Search for the cell housing the specified text and yield its (X, Y) center coordinate. 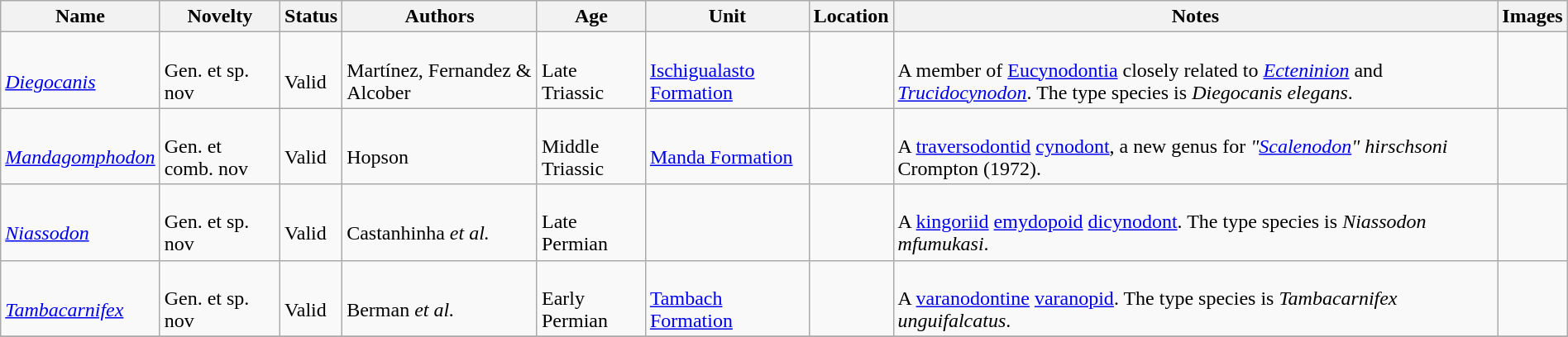
Images (1532, 17)
Martínez, Fernandez & Alcober (440, 70)
A member of Eucynodontia closely related to Ecteninion and Trucidocynodon. The type species is Diegocanis elegans. (1196, 70)
A varanodontine varanopid. The type species is Tambacarnifex unguifalcatus. (1196, 298)
Niassodon (80, 222)
Authors (440, 17)
Late Permian (590, 222)
Ischigualasto Formation (727, 70)
Status (311, 17)
A kingoriid emydopoid dicynodont. The type species is Niassodon mfumukasi. (1196, 222)
Location (851, 17)
Notes (1196, 17)
Late Triassic (590, 70)
Novelty (220, 17)
Early Permian (590, 298)
Berman et al. (440, 298)
Age (590, 17)
Tambacarnifex (80, 298)
Tambach Formation (727, 298)
Castanhinha et al. (440, 222)
Unit (727, 17)
Diegocanis (80, 70)
Hopson (440, 146)
Name (80, 17)
Mandagomphodon (80, 146)
Gen. et comb. nov (220, 146)
A traversodontid cynodont, a new genus for "Scalenodon" hirschsoni Crompton (1972). (1196, 146)
Manda Formation (727, 146)
Middle Triassic (590, 146)
